Extract the [x, y] coordinate from the center of the cell holding the provided text.  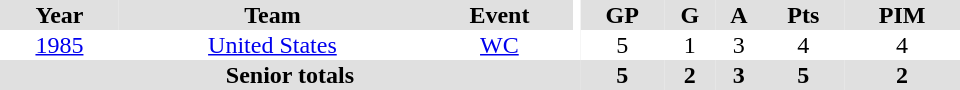
Event [500, 15]
Team [272, 15]
Senior totals [290, 75]
G [690, 15]
GP [622, 15]
1 [690, 45]
1985 [60, 45]
United States [272, 45]
PIM [902, 15]
WC [500, 45]
A [738, 15]
Year [60, 15]
Pts [804, 15]
